For the text-containing cell, return its midpoint in [x, y] coordinate format. 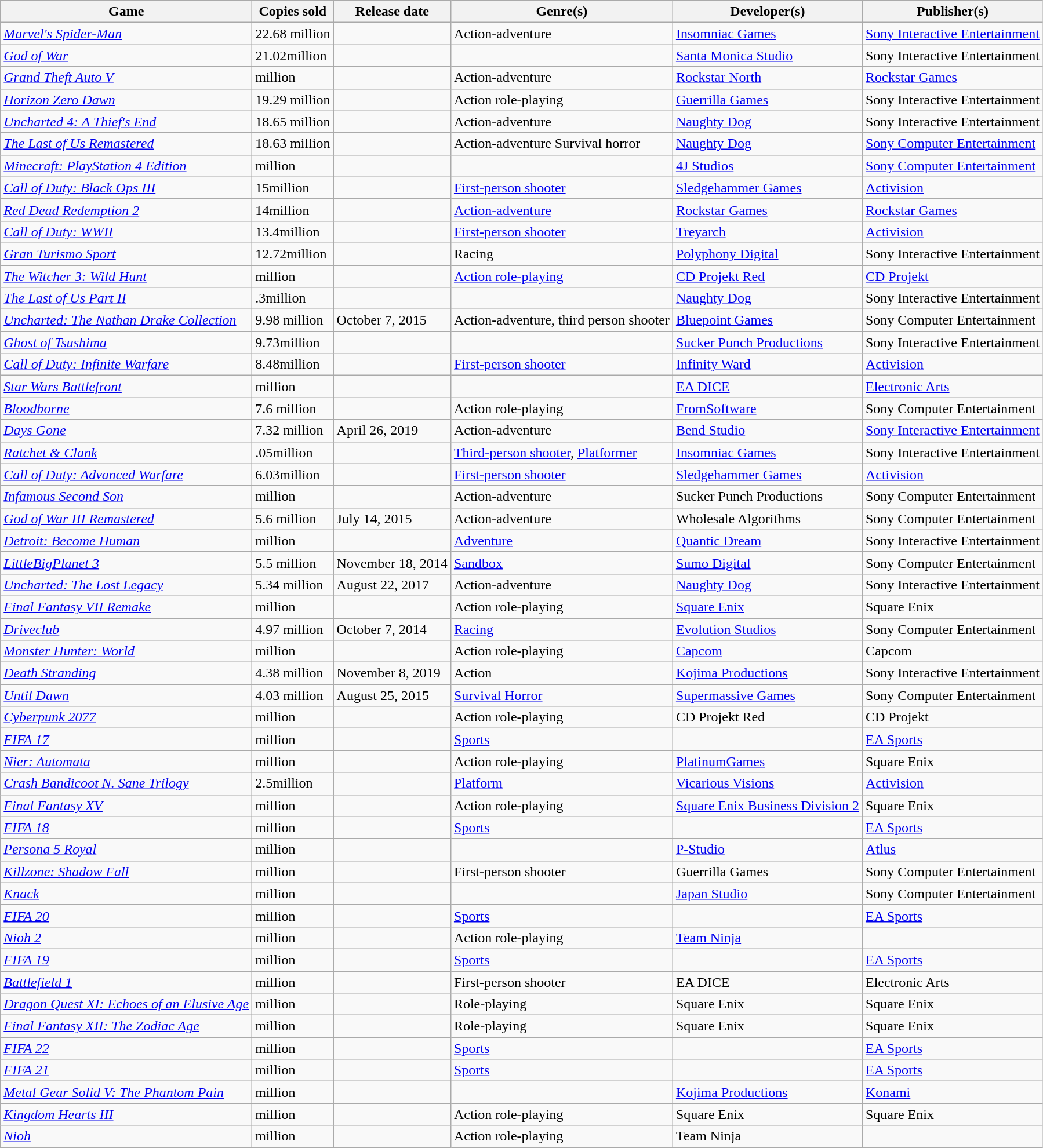
Death Stranding [126, 673]
Nioh [126, 1136]
Platform [561, 783]
October 7, 2015 [392, 320]
.05million [293, 453]
Third-person shooter, Platformer [561, 453]
18.65 million [293, 122]
4J Studios [768, 166]
Infinity Ward [768, 365]
Cyberpunk 2077 [126, 717]
Dragon Quest XI: Echoes of an Elusive Age [126, 1004]
Monster Hunter: World [126, 651]
15million [293, 188]
Uncharted: The Lost Legacy [126, 585]
Copies sold [293, 12]
19.29 million [293, 100]
Persona 5 Royal [126, 850]
Genre(s) [561, 12]
Kingdom Hearts III [126, 1114]
Star Wars Battlefront [126, 387]
5.6 million [293, 519]
Minecraft: PlayStation 4 Edition [126, 166]
PlatinumGames [768, 761]
Sandbox [561, 563]
Publisher(s) [952, 12]
Ratchet & Clank [126, 453]
Killzone: Shadow Fall [126, 872]
Call of Duty: Black Ops III [126, 188]
Quantic Dream [768, 541]
FIFA 20 [126, 916]
Release date [392, 12]
Final Fantasy VII Remake [126, 607]
4.97 million [293, 629]
14million [293, 210]
Treyarch [768, 232]
Metal Gear Solid V: The Phantom Pain [126, 1092]
Adventure [561, 541]
Detroit: Become Human [126, 541]
LittleBigPlanet 3 [126, 563]
Call of Duty: WWII [126, 232]
Polyphony Digital [768, 254]
5.34 million [293, 585]
Infamous Second Son [126, 497]
The Last of Us Remastered [126, 144]
Survival Horror [561, 695]
Call of Duty: Advanced Warfare [126, 475]
Nier: Automata [126, 761]
P-Studio [768, 850]
Sumo Digital [768, 563]
9.98 million [293, 320]
Days Gone [126, 431]
Bloodborne [126, 409]
Vicarious Visions [768, 783]
13.4million [293, 232]
Marvel's Spider-Man [126, 34]
Crash Bandicoot N. Sane Trilogy [126, 783]
Final Fantasy XV [126, 806]
Ghost of Tsushima [126, 342]
Call of Duty: Infinite Warfare [126, 365]
Atlus [952, 850]
Action-adventure, third person shooter [561, 320]
Gran Turismo Sport [126, 254]
9.73million [293, 342]
Nioh 2 [126, 938]
12.72million [293, 254]
God of War [126, 56]
October 7, 2014 [392, 629]
The Witcher 3: Wild Hunt [126, 276]
Battlefield 1 [126, 982]
April 26, 2019 [392, 431]
Uncharted 4: A Thief's End [126, 122]
5.5 million [293, 563]
Square Enix Business Division 2 [768, 806]
7.6 million [293, 409]
2.5million [293, 783]
Bend Studio [768, 431]
7.32 million [293, 431]
Uncharted: The Nathan Drake Collection [126, 320]
FIFA 21 [126, 1070]
Wholesale Algorithms [768, 519]
Santa Monica Studio [768, 56]
Supermassive Games [768, 695]
4.38 million [293, 673]
Final Fantasy XII: The Zodiac Age [126, 1026]
Driveclub [126, 629]
FIFA 19 [126, 960]
.3million [293, 298]
Until Dawn [126, 695]
Action-adventure Survival horror [561, 144]
Game [126, 12]
Red Dead Redemption 2 [126, 210]
The Last of Us Part II [126, 298]
Action [561, 673]
Rockstar North [768, 78]
4.03 million [293, 695]
August 22, 2017 [392, 585]
Bluepoint Games [768, 320]
God of War III Remastered [126, 519]
FIFA 22 [126, 1048]
22.68 million [293, 34]
8.48million [293, 365]
6.03million [293, 475]
FromSoftware [768, 409]
FIFA 18 [126, 828]
18.63 million [293, 144]
Konami [952, 1092]
Knack [126, 894]
Evolution Studios [768, 629]
Horizon Zero Dawn [126, 100]
November 18, 2014 [392, 563]
November 8, 2019 [392, 673]
August 25, 2015 [392, 695]
July 14, 2015 [392, 519]
21.02million [293, 56]
Developer(s) [768, 12]
Grand Theft Auto V [126, 78]
FIFA 17 [126, 739]
Japan Studio [768, 894]
